From the cell containing the given text, extract its center point as [X, Y] coordinate. 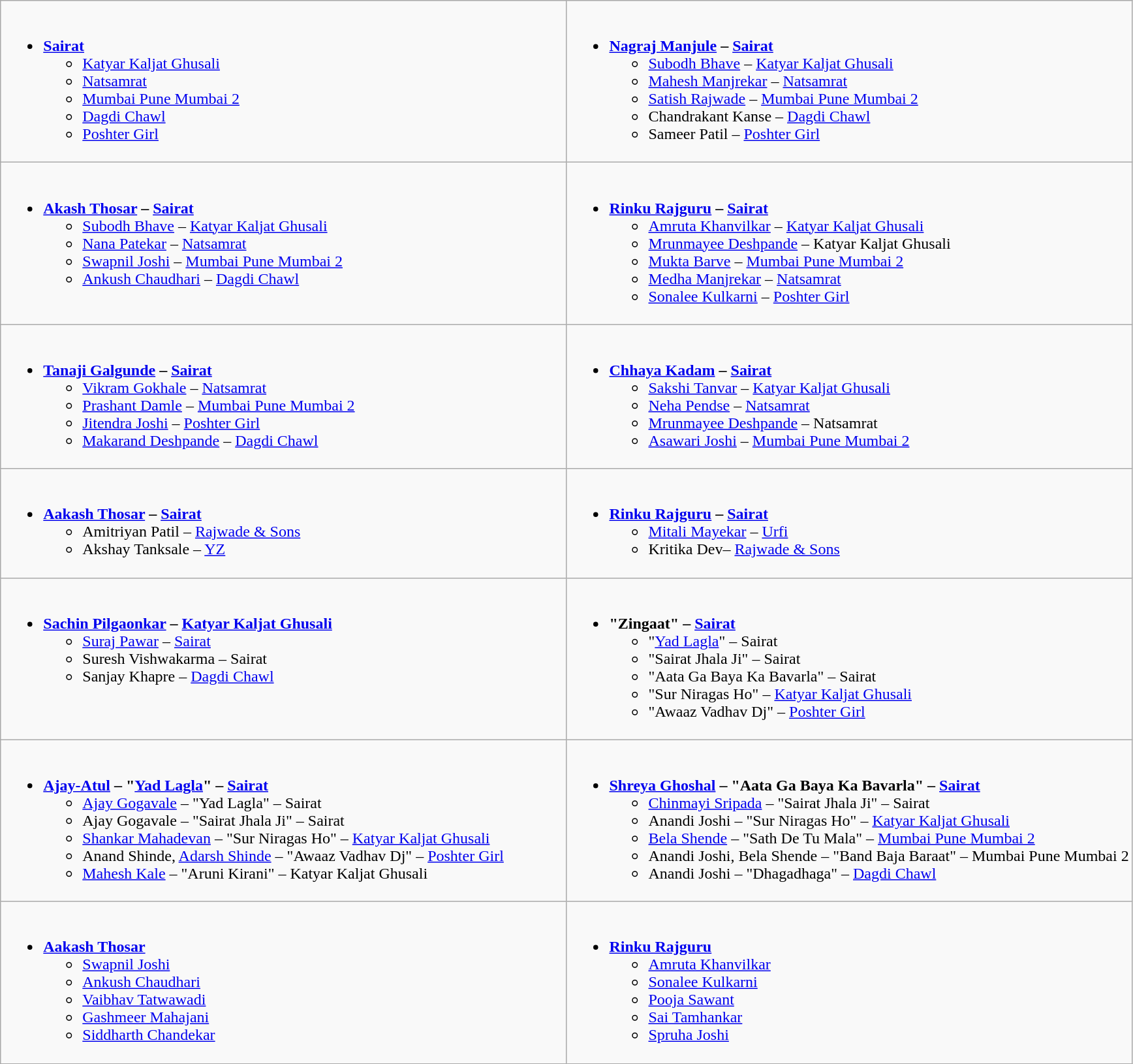
Chhaya Kadam – SairatSakshi Tanvar – Katyar Kaljat GhusaliNeha Pendse – NatsamratMrunmayee Deshpande – NatsamratAsawari Joshi – Mumbai Pune Mumbai 2 [850, 397]
Tanaji Galgunde – SairatVikram Gokhale – NatsamratPrashant Damle – Mumbai Pune Mumbai 2Jitendra Joshi – Poshter GirlMakarand Deshpande – Dagdi Chawl [283, 397]
Sachin Pilgaonkar – Katyar Kaljat GhusaliSuraj Pawar – SairatSuresh Vishwakarma – SairatSanjay Khapre – Dagdi Chawl [283, 659]
Rinku Rajguru Amruta KhanvilkarSonalee KulkarniPooja SawantSai TamhankarSpruha Joshi [850, 982]
Akash Thosar – SairatSubodh Bhave – Katyar Kaljat GhusaliNana Patekar – NatsamratSwapnil Joshi – Mumbai Pune Mumbai 2Ankush Chaudhari – Dagdi Chawl [283, 243]
Aakash Thosar – SairatAmitriyan Patil – Rajwade & SonsAkshay Tanksale – YZ [283, 524]
SairatKatyar Kaljat GhusaliNatsamratMumbai Pune Mumbai 2Dagdi ChawlPoshter Girl [283, 82]
Aakash Thosar Swapnil JoshiAnkush ChaudhariVaibhav TatwawadiGashmeer MahajaniSiddharth Chandekar [283, 982]
Rinku Rajguru – SairatMitali Mayekar – UrfiKritika Dev– Rajwade & Sons [850, 524]
